Find where the given text appears and provide that cell's center as [x, y] coordinate. 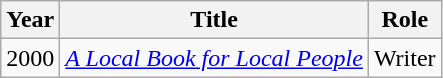
Title [214, 20]
2000 [30, 58]
A Local Book for Local People [214, 58]
Role [404, 20]
Year [30, 20]
Writer [404, 58]
